For the text-containing cell, return its midpoint in (x, y) coordinate format. 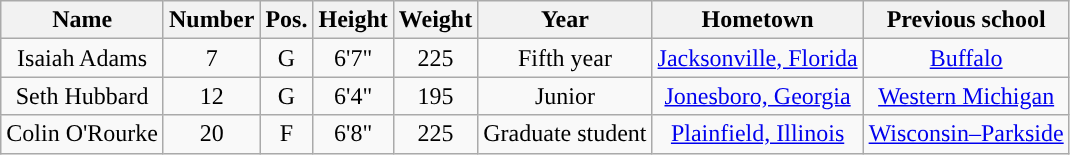
Isaiah Adams (82, 58)
Fifth year (565, 58)
Weight (435, 20)
Buffalo (966, 58)
Seth Hubbard (82, 96)
Jonesboro, Georgia (758, 96)
7 (211, 58)
Hometown (758, 20)
Previous school (966, 20)
Year (565, 20)
Height (353, 20)
Colin O'Rourke (82, 134)
20 (211, 134)
6'7" (353, 58)
12 (211, 96)
Plainfield, Illinois (758, 134)
Western Michigan (966, 96)
Jacksonville, Florida (758, 58)
195 (435, 96)
6'8" (353, 134)
F (286, 134)
Graduate student (565, 134)
Name (82, 20)
Junior (565, 96)
Pos. (286, 20)
6'4" (353, 96)
Number (211, 20)
Wisconsin–Parkside (966, 134)
